Identify which cell holds the provided text, then report its (x, y) central coordinate. 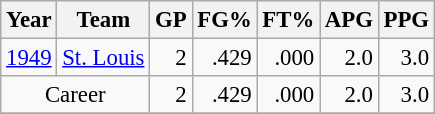
St. Louis (104, 58)
Year (29, 20)
FT% (288, 20)
PPG (406, 20)
FG% (224, 20)
1949 (29, 58)
Career (76, 95)
Team (104, 20)
GP (171, 20)
APG (350, 20)
